Search for the cell housing the specified text and yield its [X, Y] center coordinate. 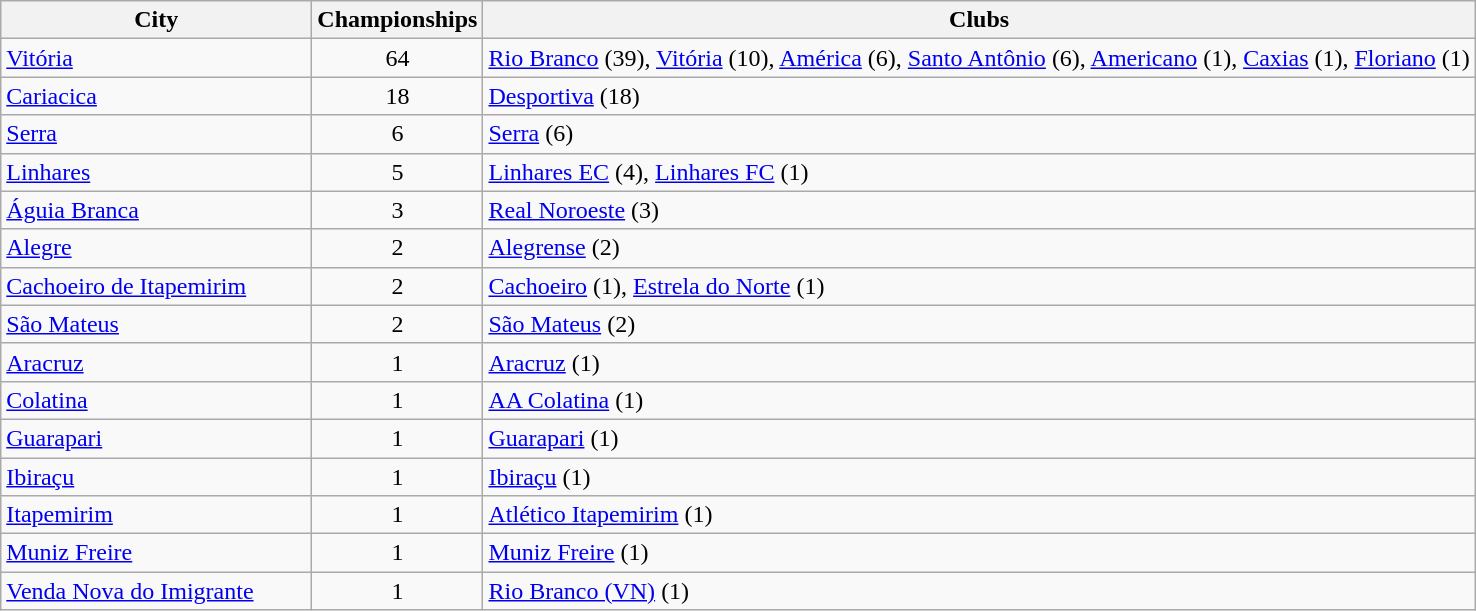
Alegre [156, 248]
6 [398, 134]
Cachoeiro (1), Estrela do Norte (1) [979, 286]
Serra (6) [979, 134]
São Mateus (2) [979, 324]
Muniz Freire (1) [979, 553]
Linhares [156, 172]
Itapemirim [156, 515]
Rio Branco (VN) (1) [979, 591]
Cariacica [156, 96]
Championships [398, 20]
18 [398, 96]
Real Noroeste (3) [979, 210]
3 [398, 210]
São Mateus [156, 324]
Aracruz (1) [979, 362]
64 [398, 58]
Muniz Freire [156, 553]
Guarapari [156, 438]
Alegrense (2) [979, 248]
Águia Branca [156, 210]
Venda Nova do Imigrante [156, 591]
Rio Branco (39), Vitória (10), América (6), Santo Antônio (6), Americano (1), Caxias (1), Floriano (1) [979, 58]
City [156, 20]
Guarapari (1) [979, 438]
Aracruz [156, 362]
Cachoeiro de Itapemirim [156, 286]
AA Colatina (1) [979, 400]
Atlético Itapemirim (1) [979, 515]
Vitória [156, 58]
Ibiraçu (1) [979, 477]
5 [398, 172]
Clubs [979, 20]
Serra [156, 134]
Colatina [156, 400]
Desportiva (18) [979, 96]
Linhares EC (4), Linhares FC (1) [979, 172]
Ibiraçu [156, 477]
